Return the (X, Y) coordinate for the center point of the cell that contains the specified text.  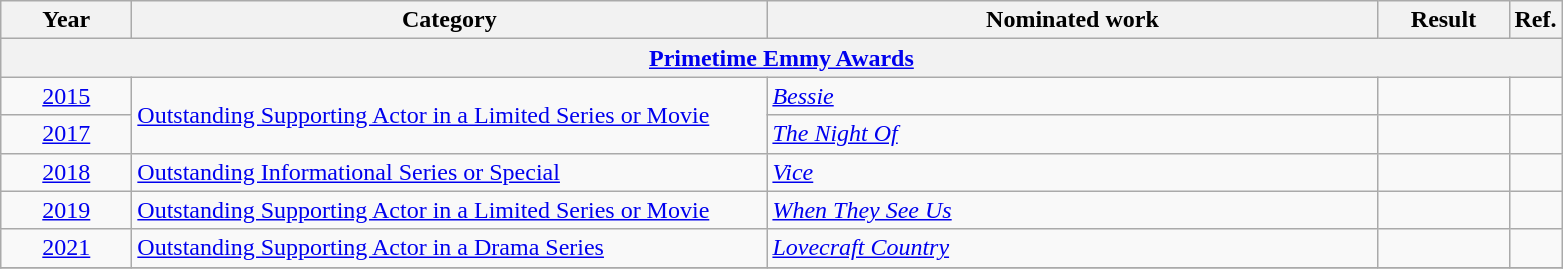
When They See Us (1072, 210)
2017 (66, 134)
Primetime Emmy Awards (782, 58)
Nominated work (1072, 20)
Lovecraft Country (1072, 248)
2019 (66, 210)
2015 (66, 96)
Bessie (1072, 96)
Year (66, 20)
Result (1444, 20)
Outstanding Informational Series or Special (450, 172)
Category (450, 20)
2018 (66, 172)
Outstanding Supporting Actor in a Drama Series (450, 248)
Vice (1072, 172)
2021 (66, 248)
Ref. (1536, 20)
The Night Of (1072, 134)
